Scan for the cell matching the given text and deliver its [x, y] coordinate at center. 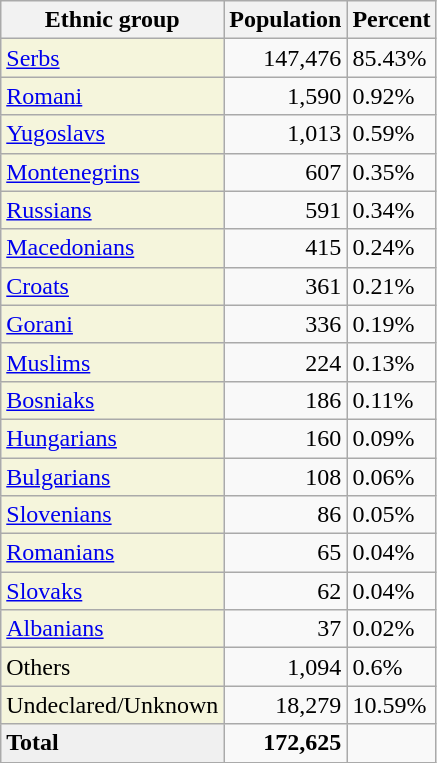
0.34% [392, 210]
172,625 [286, 743]
Muslims [112, 362]
108 [286, 477]
Gorani [112, 324]
Slovaks [112, 591]
0.35% [392, 172]
86 [286, 515]
65 [286, 553]
0.24% [392, 248]
1,094 [286, 667]
Romani [112, 96]
0.92% [392, 96]
0.02% [392, 629]
Total [112, 743]
1,590 [286, 96]
Others [112, 667]
Percent [392, 20]
0.13% [392, 362]
62 [286, 591]
18,279 [286, 705]
Serbs [112, 58]
0.59% [392, 134]
591 [286, 210]
607 [286, 172]
Population [286, 20]
Ethnic group [112, 20]
Bosniaks [112, 400]
0.06% [392, 477]
Croats [112, 286]
Russians [112, 210]
224 [286, 362]
Slovenians [112, 515]
Albanians [112, 629]
0.09% [392, 438]
147,476 [286, 58]
0.6% [392, 667]
85.43% [392, 58]
160 [286, 438]
10.59% [392, 705]
0.05% [392, 515]
0.19% [392, 324]
Undeclared/Unknown [112, 705]
186 [286, 400]
Montenegrins [112, 172]
336 [286, 324]
0.21% [392, 286]
Bulgarians [112, 477]
415 [286, 248]
361 [286, 286]
37 [286, 629]
Macedonians [112, 248]
1,013 [286, 134]
Hungarians [112, 438]
0.11% [392, 400]
Yugoslavs [112, 134]
Romanians [112, 553]
